Capture the cell that displays the provided text and extract its [X, Y] central coordinate. 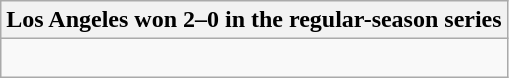
Los Angeles won 2–0 in the regular-season series [254, 20]
